Pinpoint the cell where the given text exists, returning its (X, Y) midpoint coordinate. 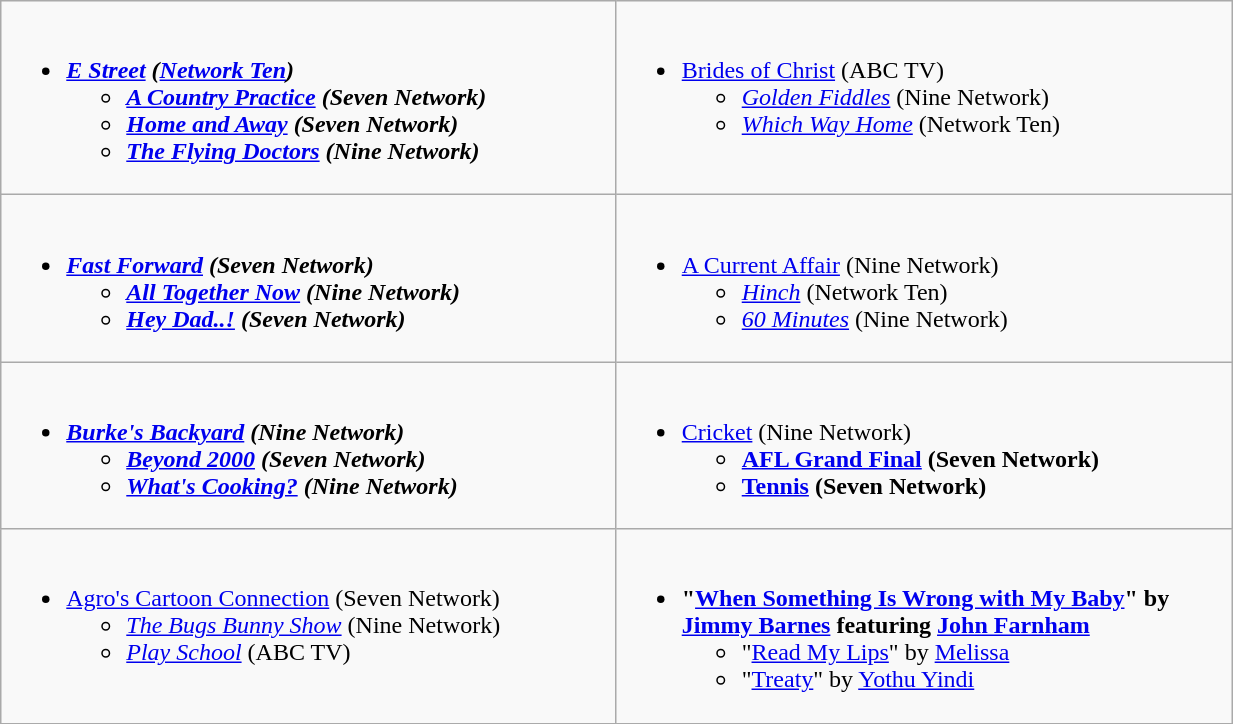
Agro's Cartoon Connection (Seven Network)The Bugs Bunny Show (Nine Network)Play School (ABC TV) (308, 626)
Cricket (Nine Network)AFL Grand Final (Seven Network)Tennis (Seven Network) (924, 446)
Brides of Christ (ABC TV)Golden Fiddles (Nine Network)Which Way Home (Network Ten) (924, 98)
A Current Affair (Nine Network)Hinch (Network Ten)60 Minutes (Nine Network) (924, 278)
Burke's Backyard (Nine Network)Beyond 2000 (Seven Network)What's Cooking? (Nine Network) (308, 446)
E Street (Network Ten)A Country Practice (Seven Network)Home and Away (Seven Network)The Flying Doctors (Nine Network) (308, 98)
Fast Forward (Seven Network)All Together Now (Nine Network)Hey Dad..! (Seven Network) (308, 278)
"When Something Is Wrong with My Baby" by Jimmy Barnes featuring John Farnham"Read My Lips" by Melissa"Treaty" by Yothu Yindi (924, 626)
